Extract the [x, y] coordinate from the center of the cell holding the provided text.  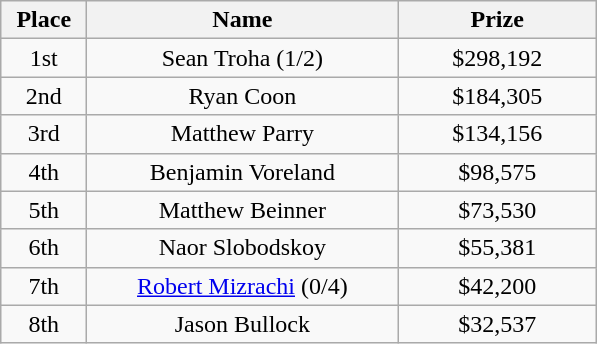
$73,530 [498, 210]
Sean Troha (1/2) [242, 58]
Robert Mizrachi (0/4) [242, 286]
$298,192 [498, 58]
$42,200 [498, 286]
$184,305 [498, 96]
$32,537 [498, 324]
$55,381 [498, 248]
Prize [498, 20]
8th [44, 324]
Naor Slobodskoy [242, 248]
5th [44, 210]
7th [44, 286]
6th [44, 248]
Benjamin Voreland [242, 172]
Place [44, 20]
Ryan Coon [242, 96]
2nd [44, 96]
Jason Bullock [242, 324]
Name [242, 20]
4th [44, 172]
1st [44, 58]
Matthew Beinner [242, 210]
$134,156 [498, 134]
3rd [44, 134]
Matthew Parry [242, 134]
$98,575 [498, 172]
